Scan for the cell matching the given text and deliver its [X, Y] coordinate at center. 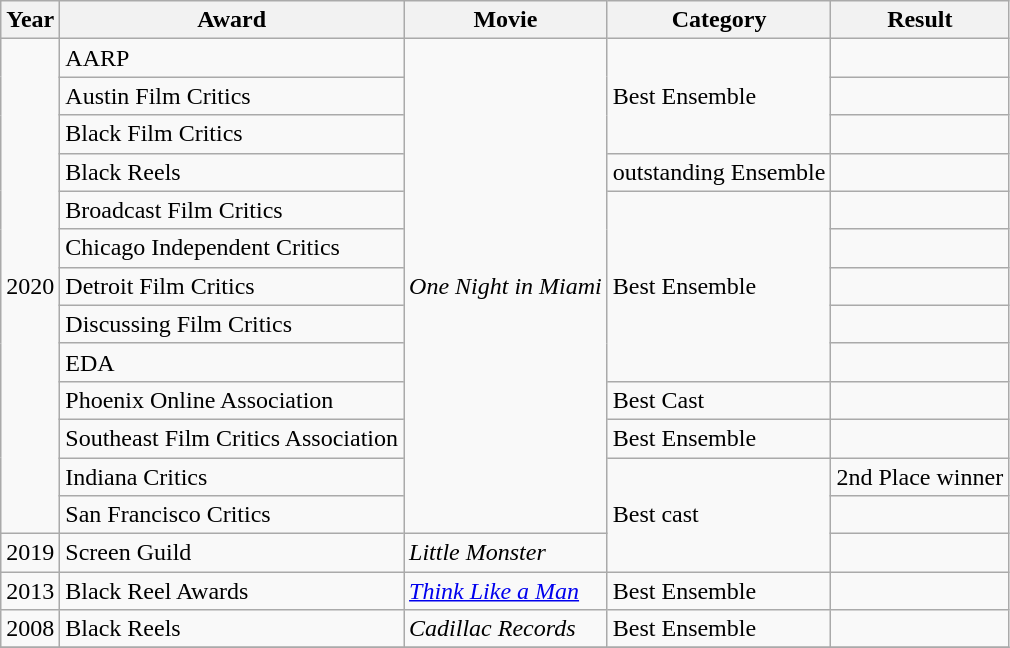
Category [719, 20]
Austin Film Critics [232, 96]
Black Reel Awards [232, 591]
Broadcast Film Critics [232, 210]
Little Monster [506, 553]
2008 [30, 629]
Result [920, 20]
Phoenix Online Association [232, 400]
2nd Place winner [920, 477]
Southeast Film Critics Association [232, 438]
Black Film Critics [232, 134]
2013 [30, 591]
2020 [30, 286]
Best cast [719, 515]
AARP [232, 58]
Award [232, 20]
Cadillac Records [506, 629]
Indiana Critics [232, 477]
Best Cast [719, 400]
2019 [30, 553]
Discussing Film Critics [232, 324]
EDA [232, 362]
Screen Guild [232, 553]
Detroit Film Critics [232, 286]
Chicago Independent Critics [232, 248]
One Night in Miami [506, 286]
Think Like a Man [506, 591]
Year [30, 20]
outstanding Ensemble [719, 172]
San Francisco Critics [232, 515]
Movie [506, 20]
